Provide the [x, y] coordinate of the cell's center where the given text is located.  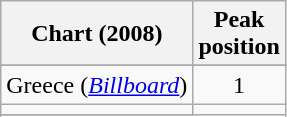
Chart (2008) [97, 34]
Peakposition [239, 34]
1 [239, 85]
Greece (Billboard) [97, 85]
